From the cell containing the given text, extract its center point as [X, Y] coordinate. 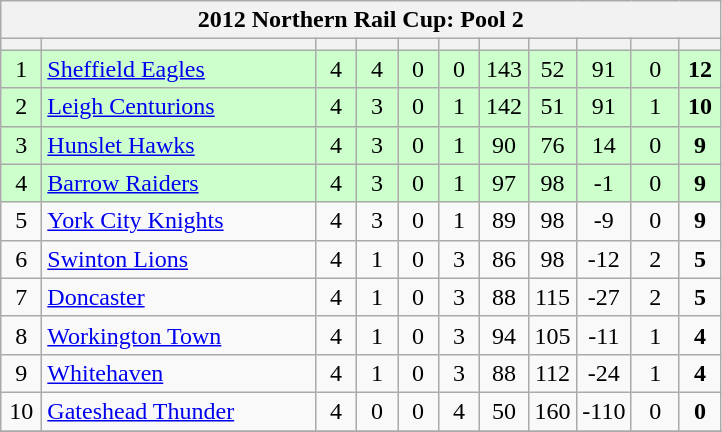
-27 [604, 297]
-24 [604, 373]
York City Knights [179, 221]
Sheffield Eagles [179, 69]
12 [700, 69]
Barrow Raiders [179, 183]
115 [552, 297]
105 [552, 335]
2012 Northern Rail Cup: Pool 2 [361, 20]
6 [22, 259]
94 [504, 335]
-1 [604, 183]
14 [604, 145]
Gateshead Thunder [179, 411]
Hunslet Hawks [179, 145]
-11 [604, 335]
-9 [604, 221]
Swinton Lions [179, 259]
76 [552, 145]
97 [504, 183]
7 [22, 297]
52 [552, 69]
86 [504, 259]
8 [22, 335]
50 [504, 411]
Whitehaven [179, 373]
-12 [604, 259]
142 [504, 107]
143 [504, 69]
-110 [604, 411]
112 [552, 373]
Leigh Centurions [179, 107]
90 [504, 145]
89 [504, 221]
51 [552, 107]
160 [552, 411]
Doncaster [179, 297]
Workington Town [179, 335]
